Determine the [X, Y] coordinate at the center of the cell enclosing the given text.  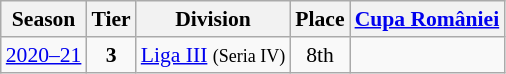
Liga III (Seria IV) [214, 55]
Season [44, 19]
3 [110, 55]
2020–21 [44, 55]
Cupa României [428, 19]
Tier [110, 19]
Division [214, 19]
Place [320, 19]
8th [320, 55]
